Pinpoint the cell where the given text exists, returning its (x, y) midpoint coordinate. 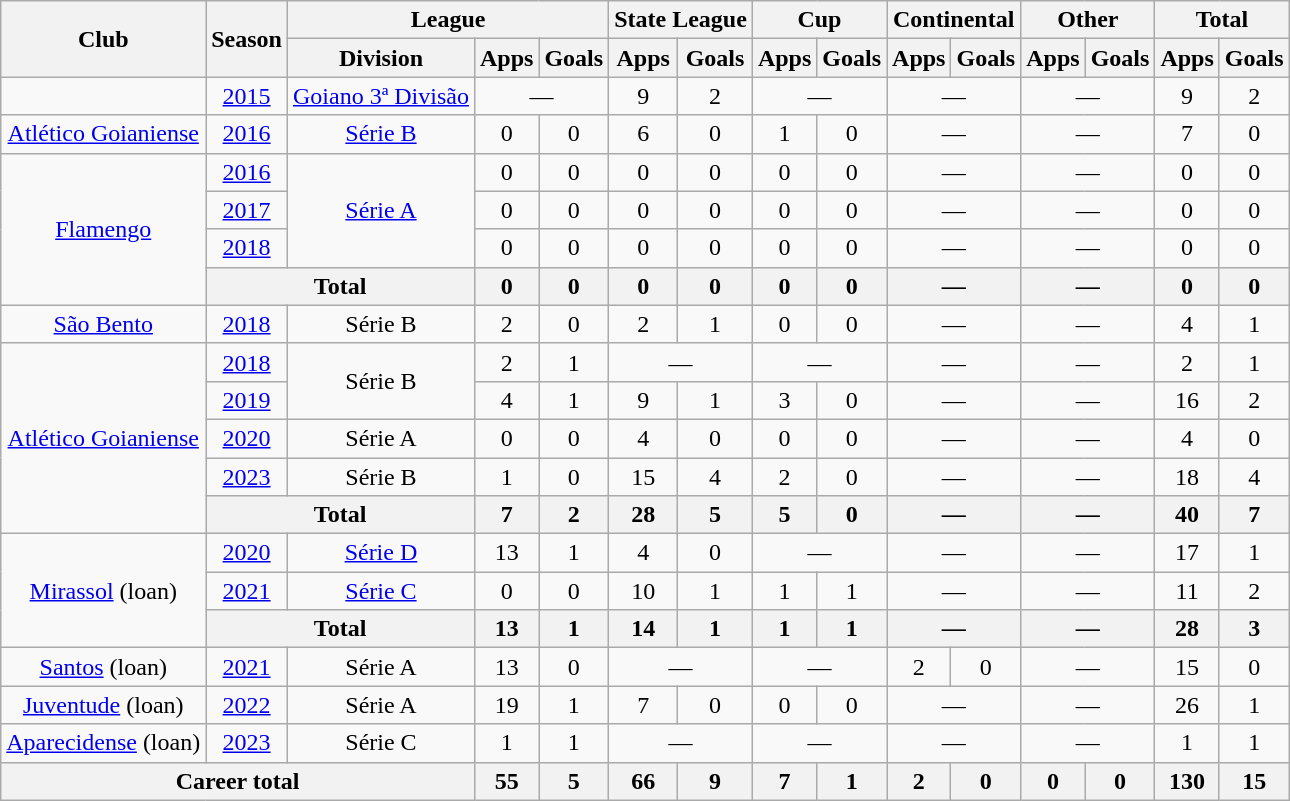
Flamengo (104, 229)
40 (1187, 515)
Santos (loan) (104, 667)
Goiano 3ª Divisão (380, 96)
130 (1187, 781)
State League (681, 20)
Season (247, 39)
Juventude (loan) (104, 705)
Cup (819, 20)
Continental (954, 20)
6 (644, 134)
Club (104, 39)
2022 (247, 705)
11 (1187, 591)
São Bento (104, 324)
Other (1088, 20)
19 (506, 705)
55 (506, 781)
17 (1187, 553)
10 (644, 591)
2019 (247, 400)
Division (380, 58)
Série D (380, 553)
Mirassol (loan) (104, 591)
66 (644, 781)
League (448, 20)
2017 (247, 210)
18 (1187, 477)
14 (644, 629)
26 (1187, 705)
Career total (238, 781)
16 (1187, 400)
Aparecidense (loan) (104, 743)
2015 (247, 96)
